For the text-containing cell, return its midpoint in (x, y) coordinate format. 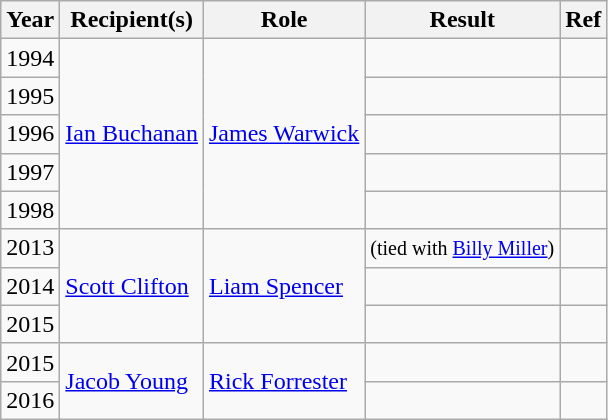
Rick Forrester (284, 381)
2016 (30, 400)
1995 (30, 96)
Result (462, 20)
Jacob Young (132, 381)
1994 (30, 58)
Year (30, 20)
Recipient(s) (132, 20)
Scott Clifton (132, 286)
1997 (30, 172)
(tied with Billy Miller) (462, 248)
Role (284, 20)
Ref (584, 20)
James Warwick (284, 134)
2013 (30, 248)
Ian Buchanan (132, 134)
1998 (30, 210)
1996 (30, 134)
Liam Spencer (284, 286)
2014 (30, 286)
